Search for the cell housing the specified text and yield its [X, Y] center coordinate. 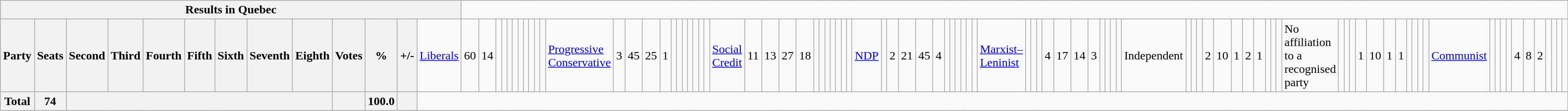
100.0 [381, 101]
18 [805, 55]
11 [753, 55]
13 [771, 55]
Fifth [200, 55]
Liberals [439, 55]
Independent [1154, 55]
Results in Quebec [231, 10]
25 [651, 55]
74 [50, 101]
Fourth [163, 55]
21 [907, 55]
Communist [1459, 55]
Party [17, 55]
Seventh [269, 55]
17 [1062, 55]
Social Credit [727, 55]
Seats [50, 55]
+/- [407, 55]
NDP [867, 55]
60 [470, 55]
Third [126, 55]
27 [787, 55]
No affiliation to a recognised party [1310, 55]
Progressive Conservative [579, 55]
Votes [349, 55]
8 [1528, 55]
Second [87, 55]
Marxist–Leninist [1001, 55]
% [381, 55]
Sixth [231, 55]
Total [17, 101]
Eighth [313, 55]
